Search for the cell housing the specified text and yield its (x, y) center coordinate. 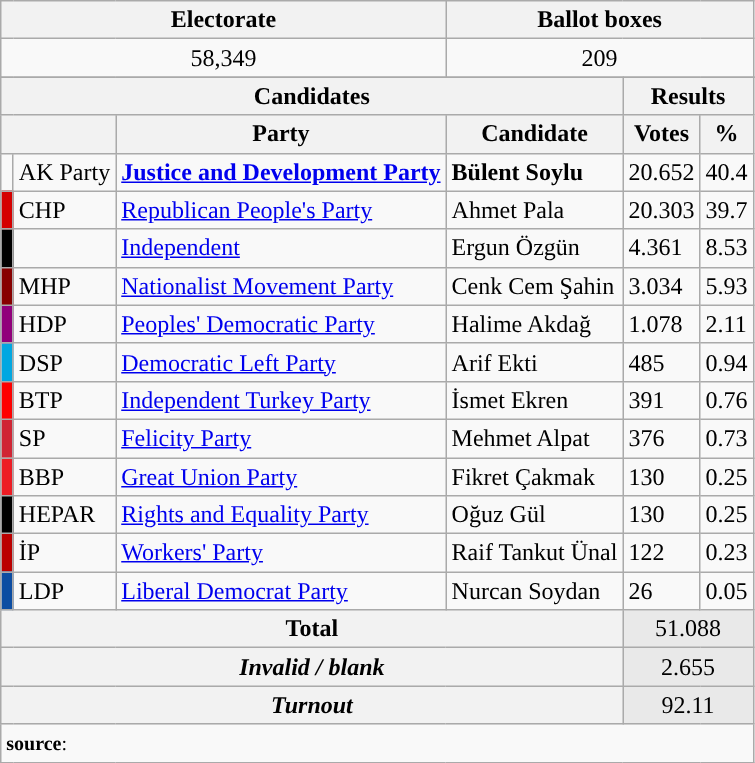
20.652 (662, 172)
Oğuz Gül (534, 515)
0.73 (726, 438)
Justice and Development Party (281, 172)
Nurcan Soydan (534, 591)
Felicity Party (281, 438)
0.76 (726, 400)
0.05 (726, 591)
Candidates (312, 96)
İsmet Ekren (534, 400)
% (726, 134)
2.655 (688, 667)
20.303 (662, 210)
Halime Akdağ (534, 324)
Party (281, 134)
CHP (64, 210)
3.034 (662, 286)
MHP (64, 286)
Democratic Left Party (281, 362)
Results (688, 96)
0.94 (726, 362)
2.11 (726, 324)
26 (662, 591)
Votes (662, 134)
LDP (64, 591)
8.53 (726, 248)
Ahmet Pala (534, 210)
58,349 (224, 58)
AK Party (64, 172)
209 (600, 58)
122 (662, 553)
HEPAR (64, 515)
BTP (64, 400)
1.078 (662, 324)
0.23 (726, 553)
Peoples' Democratic Party (281, 324)
Candidate (534, 134)
Bülent Soylu (534, 172)
Liberal Democrat Party (281, 591)
Fikret Çakmak (534, 477)
Mehmet Alpat (534, 438)
Rights and Equality Party (281, 515)
HDP (64, 324)
BBP (64, 477)
Cenk Cem Şahin (534, 286)
source: (377, 743)
Workers' Party (281, 553)
376 (662, 438)
Electorate (224, 20)
Raif Tankut Ünal (534, 553)
İP (64, 553)
Turnout (312, 705)
Republican People's Party (281, 210)
Nationalist Movement Party (281, 286)
Great Union Party (281, 477)
Arif Ekti (534, 362)
5.93 (726, 286)
4.361 (662, 248)
Independent (281, 248)
Independent Turkey Party (281, 400)
Ballot boxes (600, 20)
391 (662, 400)
40.4 (726, 172)
SP (64, 438)
485 (662, 362)
92.11 (688, 705)
DSP (64, 362)
51.088 (688, 629)
Ergun Özgün (534, 248)
Total (312, 629)
39.7 (726, 210)
Invalid / blank (312, 667)
